Find where the given text appears and provide that cell's center as (X, Y) coordinate. 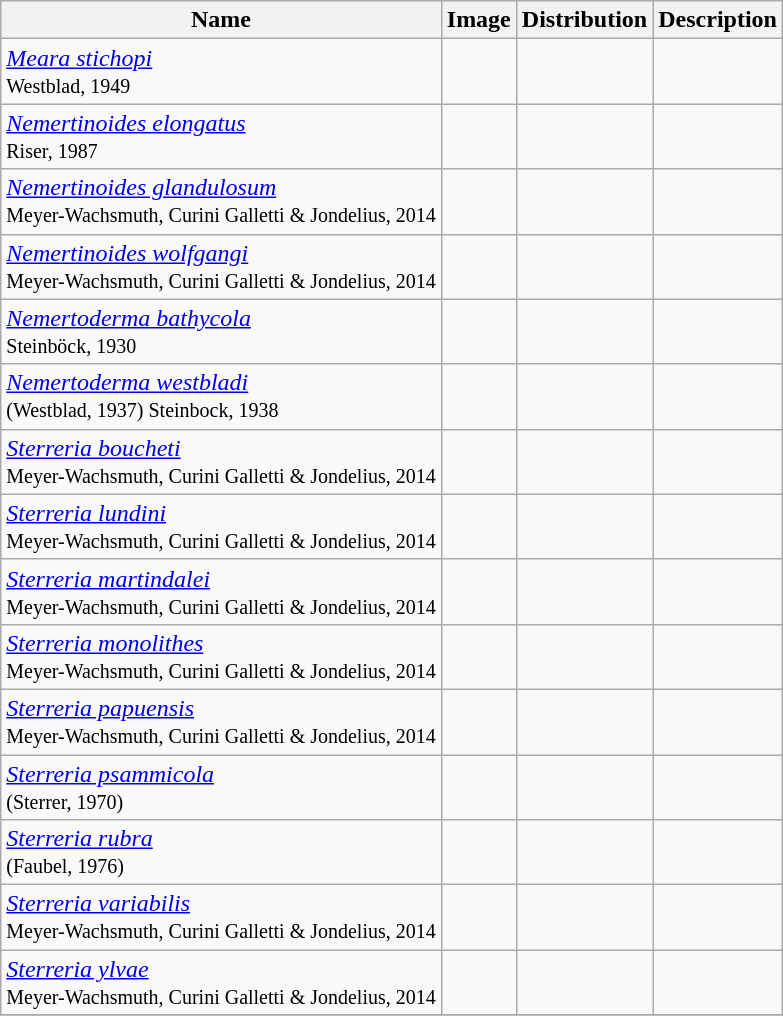
Image (478, 20)
Nemertinoides glandulosum Meyer-Wachsmuth, Curini Galletti & Jondelius, 2014 (222, 202)
Sterreria monolithes Meyer-Wachsmuth, Curini Galletti & Jondelius, 2014 (222, 656)
Meara stichopi Westblad, 1949 (222, 72)
Sterreria psammicola (Sterrer, 1970) (222, 786)
Sterreria variabilis Meyer-Wachsmuth, Curini Galletti & Jondelius, 2014 (222, 918)
Nemertinoides wolfgangi Meyer-Wachsmuth, Curini Galletti & Jondelius, 2014 (222, 266)
Sterreria papuensis Meyer-Wachsmuth, Curini Galletti & Jondelius, 2014 (222, 722)
Nemertinoides elongatus Riser, 1987 (222, 136)
Sterreria boucheti Meyer-Wachsmuth, Curini Galletti & Jondelius, 2014 (222, 462)
Sterreria rubra (Faubel, 1976) (222, 852)
Nemertoderma westbladi (Westblad, 1937) Steinbock, 1938 (222, 396)
Nemertoderma bathycola Steinböck, 1930 (222, 332)
Sterreria ylvae Meyer-Wachsmuth, Curini Galletti & Jondelius, 2014 (222, 982)
Name (222, 20)
Sterreria lundini Meyer-Wachsmuth, Curini Galletti & Jondelius, 2014 (222, 526)
Distribution (584, 20)
Sterreria martindalei Meyer-Wachsmuth, Curini Galletti & Jondelius, 2014 (222, 592)
Description (718, 20)
